Search for the cell housing the specified text and yield its [X, Y] center coordinate. 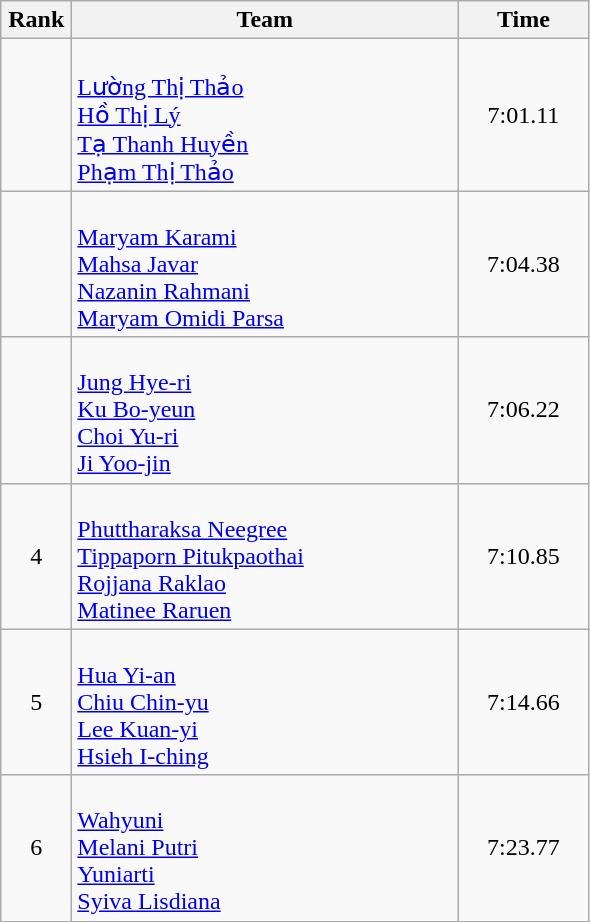
7:01.11 [524, 115]
Time [524, 20]
7:06.22 [524, 410]
7:23.77 [524, 848]
Hua Yi-anChiu Chin-yuLee Kuan-yiHsieh I-ching [265, 702]
6 [36, 848]
Rank [36, 20]
Lường Thị ThảoHồ Thị LýTạ Thanh HuyềnPhạm Thị Thảo [265, 115]
Phuttharaksa NeegreeTippaporn PitukpaothaiRojjana RaklaoMatinee Raruen [265, 556]
5 [36, 702]
Jung Hye-riKu Bo-yeunChoi Yu-riJi Yoo-jin [265, 410]
Team [265, 20]
WahyuniMelani PutriYuniartiSyiva Lisdiana [265, 848]
Maryam KaramiMahsa JavarNazanin RahmaniMaryam Omidi Parsa [265, 264]
7:14.66 [524, 702]
7:04.38 [524, 264]
4 [36, 556]
7:10.85 [524, 556]
